From the cell containing the given text, extract its center point as (X, Y) coordinate. 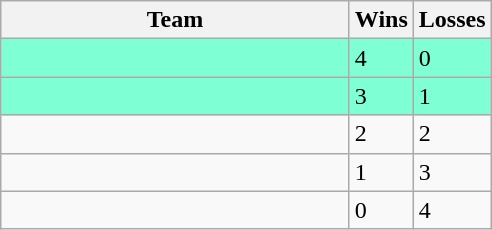
Team (176, 20)
Losses (452, 20)
Wins (381, 20)
